Provide the [x, y] coordinate of the cell's center where the given text is located.  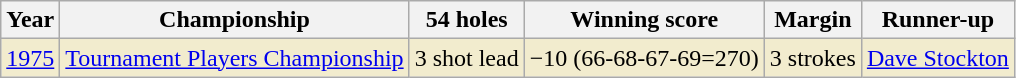
Year [30, 20]
Tournament Players Championship [234, 58]
1975 [30, 58]
−10 (66-68-67-69=270) [644, 58]
Winning score [644, 20]
54 holes [466, 20]
Runner-up [938, 20]
Margin [812, 20]
Dave Stockton [938, 58]
Championship [234, 20]
3 shot lead [466, 58]
3 strokes [812, 58]
